Scan for the cell matching the given text and deliver its [x, y] coordinate at center. 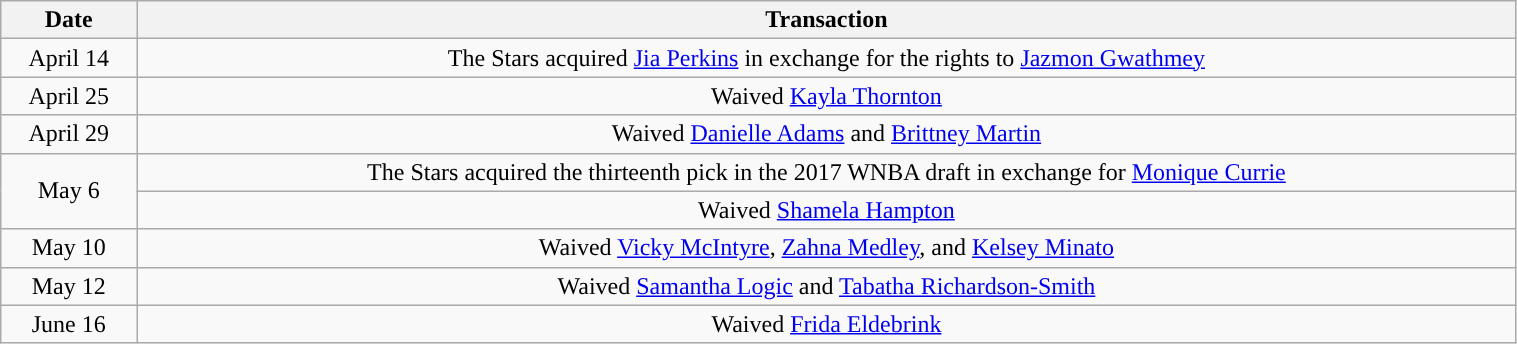
Transaction [826, 20]
May 12 [69, 286]
Waived Kayla Thornton [826, 96]
June 16 [69, 324]
May 10 [69, 248]
Waived Samantha Logic and Tabatha Richardson-Smith [826, 286]
April 25 [69, 96]
May 6 [69, 191]
Waived Vicky McIntyre, Zahna Medley, and Kelsey Minato [826, 248]
The Stars acquired Jia Perkins in exchange for the rights to Jazmon Gwathmey [826, 58]
April 29 [69, 134]
Waived Frida Eldebrink [826, 324]
Date [69, 20]
April 14 [69, 58]
The Stars acquired the thirteenth pick in the 2017 WNBA draft in exchange for Monique Currie [826, 172]
Waived Shamela Hampton [826, 210]
Waived Danielle Adams and Brittney Martin [826, 134]
